Capture the cell that displays the provided text and extract its [x, y] central coordinate. 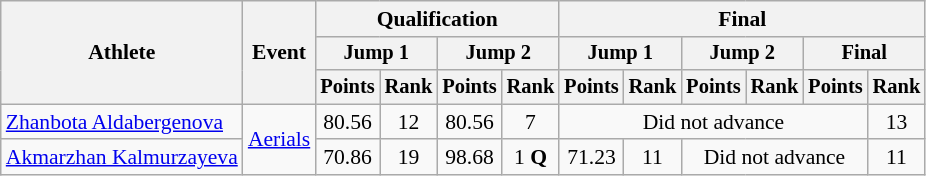
1 Q [531, 158]
Qualification [437, 19]
98.68 [469, 158]
Akmarzhan Kalmurzayeva [122, 158]
Athlete [122, 52]
70.86 [347, 158]
71.23 [591, 158]
13 [897, 122]
12 [409, 122]
Event [279, 52]
19 [409, 158]
Zhanbota Aldabergenova [122, 122]
Aerials [279, 140]
7 [531, 122]
